From the cell containing the given text, extract its center point as (X, Y) coordinate. 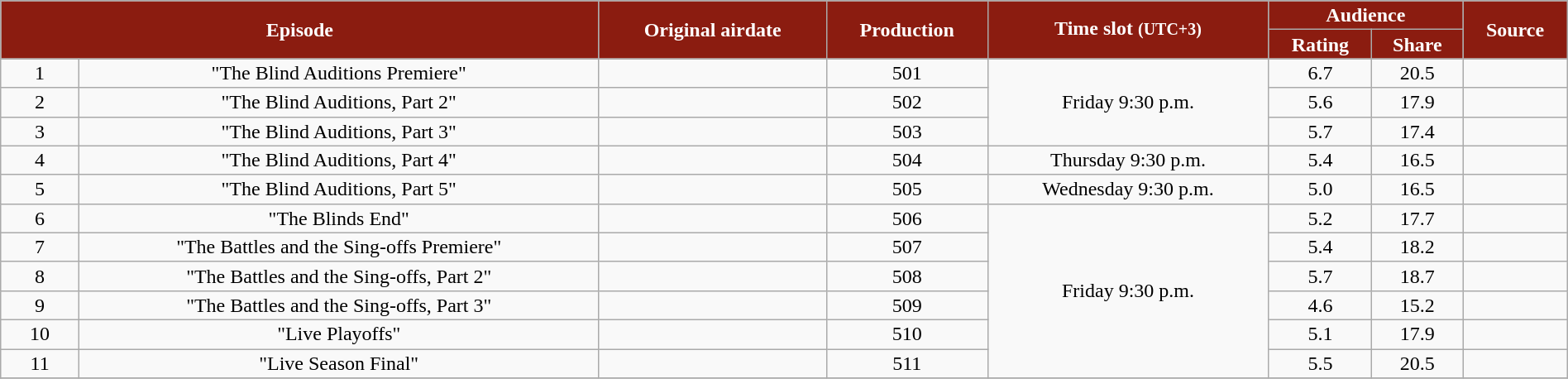
"Live Season Final" (338, 364)
1 (40, 73)
11 (40, 364)
504 (906, 161)
6.7 (1320, 73)
"The Blind Auditions Premiere" (338, 73)
17.4 (1417, 131)
"The Blind Auditions, Part 5" (338, 189)
506 (906, 218)
18.2 (1417, 247)
"The Blind Auditions, Part 2" (338, 103)
4 (40, 161)
6 (40, 218)
5.2 (1320, 218)
505 (906, 189)
510 (906, 334)
503 (906, 131)
5.1 (1320, 334)
Audience (1366, 15)
5.0 (1320, 189)
4.6 (1320, 305)
"The Blind Auditions, Part 4" (338, 161)
5 (40, 189)
9 (40, 305)
511 (906, 364)
Rating (1320, 45)
Wednesday 9:30 p.m. (1128, 189)
502 (906, 103)
Episode (299, 30)
501 (906, 73)
"The Battles and the Sing-offs, Part 2" (338, 276)
10 (40, 334)
Original airdate (713, 30)
7 (40, 247)
"Live Playoffs" (338, 334)
8 (40, 276)
5.5 (1320, 364)
507 (906, 247)
3 (40, 131)
Production (906, 30)
"The Blind Auditions, Part 3" (338, 131)
"The Battles and the Sing-offs, Part 3" (338, 305)
18.7 (1417, 276)
15.2 (1417, 305)
Source (1515, 30)
Share (1417, 45)
17.7 (1417, 218)
Time slot (UTC+3) (1128, 30)
"The Battles and the Sing-offs Premiere" (338, 247)
"The Blinds End" (338, 218)
508 (906, 276)
Thursday 9:30 p.m. (1128, 161)
509 (906, 305)
2 (40, 103)
5.6 (1320, 103)
